Return (X, Y) of the center of cell containing provided text 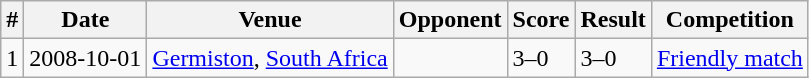
# (12, 20)
Date (86, 20)
2008-10-01 (86, 58)
Friendly match (730, 58)
Germiston, South Africa (270, 58)
Competition (730, 20)
Result (613, 20)
Opponent (450, 20)
Venue (270, 20)
1 (12, 58)
Score (541, 20)
